Pinpoint the cell where the given text exists, returning its (X, Y) midpoint coordinate. 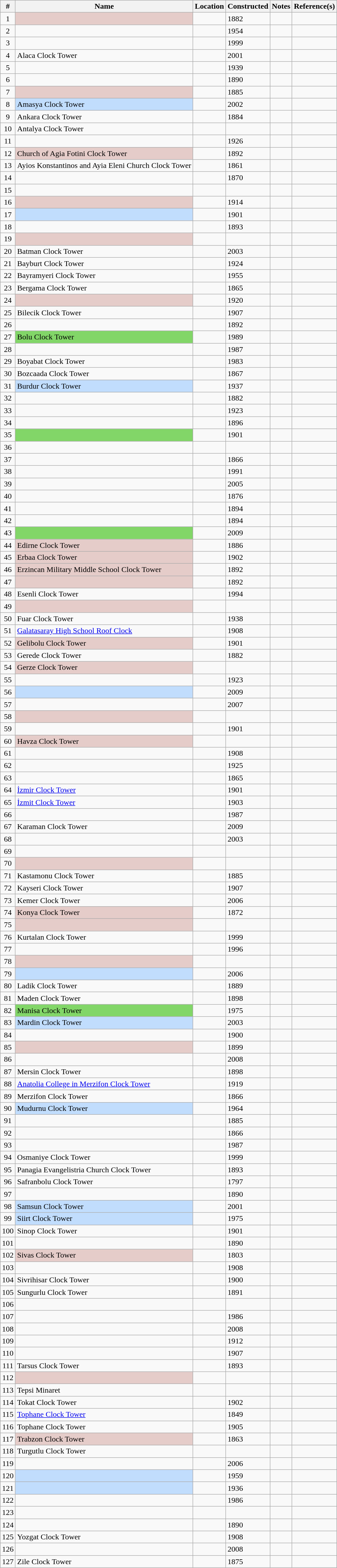
1924 (248, 263)
Notes (281, 6)
3 (8, 43)
Batman Clock Tower (104, 251)
Tokat Clock Tower (104, 1402)
87 (8, 1072)
92 (8, 1133)
50 (8, 619)
10 (8, 129)
54 (8, 668)
104 (8, 1280)
122 (8, 1500)
1896 (248, 423)
90 (8, 1108)
1867 (248, 374)
82 (8, 1010)
1886 (248, 545)
9 (8, 116)
Panagia Evangelistria Church Clock Tower (104, 1170)
84 (8, 1035)
67 (8, 827)
112 (8, 1378)
1797 (248, 1182)
114 (8, 1402)
1914 (248, 202)
1936 (248, 1488)
127 (8, 1562)
1863 (248, 1439)
Galatasaray High School Roof Clock (104, 631)
85 (8, 1047)
78 (8, 962)
109 (8, 1341)
Burdur Clock Tower (104, 386)
107 (8, 1316)
118 (8, 1451)
Zile Clock Tower (104, 1562)
80 (8, 986)
14 (8, 178)
123 (8, 1512)
Anatolia College in Merzifon Clock Tower (104, 1084)
Name (104, 6)
17 (8, 215)
70 (8, 863)
34 (8, 423)
126 (8, 1549)
1920 (248, 300)
Fuar Clock Tower (104, 619)
1861 (248, 166)
1938 (248, 619)
2007 (248, 704)
89 (8, 1096)
Konya Clock Tower (104, 912)
58 (8, 716)
1991 (248, 472)
44 (8, 545)
Bayburt Clock Tower (104, 263)
97 (8, 1194)
96 (8, 1182)
1919 (248, 1084)
2005 (248, 484)
48 (8, 594)
110 (8, 1353)
65 (8, 802)
1925 (248, 766)
62 (8, 766)
Bilecik Clock Tower (104, 312)
Sungurlu Clock Tower (104, 1292)
1884 (248, 116)
7 (8, 92)
11 (8, 141)
1954 (248, 31)
103 (8, 1268)
15 (8, 190)
111 (8, 1366)
Tarsus Clock Tower (104, 1366)
Siirt Clock Tower (104, 1219)
108 (8, 1329)
Kayseri Clock Tower (104, 888)
Mudurnu Clock Tower (104, 1108)
125 (8, 1537)
51 (8, 631)
Alaca Clock Tower (104, 55)
83 (8, 1023)
74 (8, 912)
1964 (248, 1108)
71 (8, 876)
39 (8, 484)
19 (8, 239)
Kastamonu Clock Tower (104, 876)
66 (8, 815)
1959 (248, 1476)
Bayramyeri Clock Tower (104, 276)
Reference(s) (314, 6)
35 (8, 435)
119 (8, 1463)
Edirne Clock Tower (104, 545)
6 (8, 80)
64 (8, 790)
117 (8, 1439)
Gelibolu Clock Tower (104, 643)
73 (8, 900)
113 (8, 1390)
23 (8, 288)
24 (8, 300)
21 (8, 263)
42 (8, 521)
22 (8, 276)
1870 (248, 178)
88 (8, 1084)
1989 (248, 337)
13 (8, 166)
102 (8, 1255)
Erzincan Military Middle School Clock Tower (104, 570)
Bergama Clock Tower (104, 288)
60 (8, 741)
1891 (248, 1292)
33 (8, 410)
52 (8, 643)
37 (8, 459)
Osmaniye Clock Tower (104, 1158)
121 (8, 1488)
Antalya Clock Tower (104, 129)
Sinop Clock Tower (104, 1231)
25 (8, 312)
Ayios Konstantinos and Ayia Eleni Church Clock Tower (104, 166)
93 (8, 1145)
1903 (248, 802)
Havza Clock Tower (104, 741)
72 (8, 888)
4 (8, 55)
1939 (248, 68)
5 (8, 68)
Tepsi Minaret (104, 1390)
75 (8, 925)
Church of Agia Fotini Clock Tower (104, 153)
101 (8, 1243)
120 (8, 1476)
Trabzon Clock Tower (104, 1439)
Ankara Clock Tower (104, 116)
43 (8, 533)
Sivrihisar Clock Tower (104, 1280)
95 (8, 1170)
56 (8, 692)
Mardin Clock Tower (104, 1023)
Sivas Clock Tower (104, 1255)
Esenli Clock Tower (104, 594)
1899 (248, 1047)
81 (8, 998)
1912 (248, 1341)
45 (8, 558)
2 (8, 31)
40 (8, 496)
30 (8, 374)
86 (8, 1059)
1983 (248, 362)
1955 (248, 276)
1875 (248, 1562)
94 (8, 1158)
İzmit Clock Tower (104, 802)
115 (8, 1415)
Kemer Clock Tower (104, 900)
12 (8, 153)
46 (8, 570)
16 (8, 202)
68 (8, 839)
Samsun Clock Tower (104, 1206)
36 (8, 447)
1849 (248, 1415)
8 (8, 104)
Ladik Clock Tower (104, 986)
1872 (248, 912)
27 (8, 337)
99 (8, 1219)
İzmir Clock Tower (104, 790)
1 (8, 19)
98 (8, 1206)
Constructed (248, 6)
59 (8, 729)
1803 (248, 1255)
61 (8, 753)
Merzifon Clock Tower (104, 1096)
77 (8, 949)
Bolu Clock Tower (104, 337)
69 (8, 851)
124 (8, 1525)
116 (8, 1427)
53 (8, 655)
1996 (248, 949)
28 (8, 349)
31 (8, 386)
106 (8, 1304)
1889 (248, 986)
26 (8, 325)
1994 (248, 594)
100 (8, 1231)
76 (8, 937)
47 (8, 582)
29 (8, 362)
Kurtalan Clock Tower (104, 937)
Location (210, 6)
# (8, 6)
Gerze Clock Tower (104, 668)
Turgutlu Clock Tower (104, 1451)
Safranbolu Clock Tower (104, 1182)
57 (8, 704)
18 (8, 227)
91 (8, 1121)
2002 (248, 104)
1905 (248, 1427)
Karaman Clock Tower (104, 827)
Erbaa Clock Tower (104, 558)
1876 (248, 496)
63 (8, 778)
Mersin Clock Tower (104, 1072)
1926 (248, 141)
38 (8, 472)
20 (8, 251)
49 (8, 606)
Amasya Clock Tower (104, 104)
79 (8, 974)
Gerede Clock Tower (104, 655)
105 (8, 1292)
55 (8, 680)
32 (8, 398)
Manisa Clock Tower (104, 1010)
Yozgat Clock Tower (104, 1537)
Bozcaada Clock Tower (104, 374)
Boyabat Clock Tower (104, 362)
41 (8, 508)
Maden Clock Tower (104, 998)
1937 (248, 386)
